Find where the given text appears and provide that cell's center as (X, Y) coordinate. 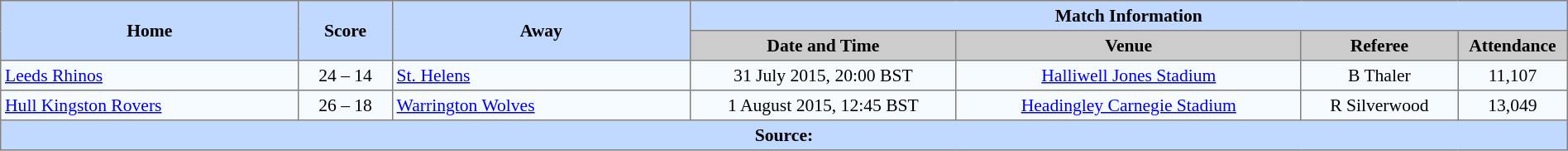
Home (150, 31)
Attendance (1513, 46)
13,049 (1513, 105)
Leeds Rhinos (150, 75)
Hull Kingston Rovers (150, 105)
Source: (784, 135)
Match Information (1128, 16)
1 August 2015, 12:45 BST (823, 105)
R Silverwood (1379, 105)
Halliwell Jones Stadium (1128, 75)
Away (541, 31)
B Thaler (1379, 75)
31 July 2015, 20:00 BST (823, 75)
Date and Time (823, 46)
Score (346, 31)
11,107 (1513, 75)
Referee (1379, 46)
Headingley Carnegie Stadium (1128, 105)
Venue (1128, 46)
St. Helens (541, 75)
26 – 18 (346, 105)
Warrington Wolves (541, 105)
24 – 14 (346, 75)
